Determine the (x, y) coordinate at the center of the cell enclosing the given text.  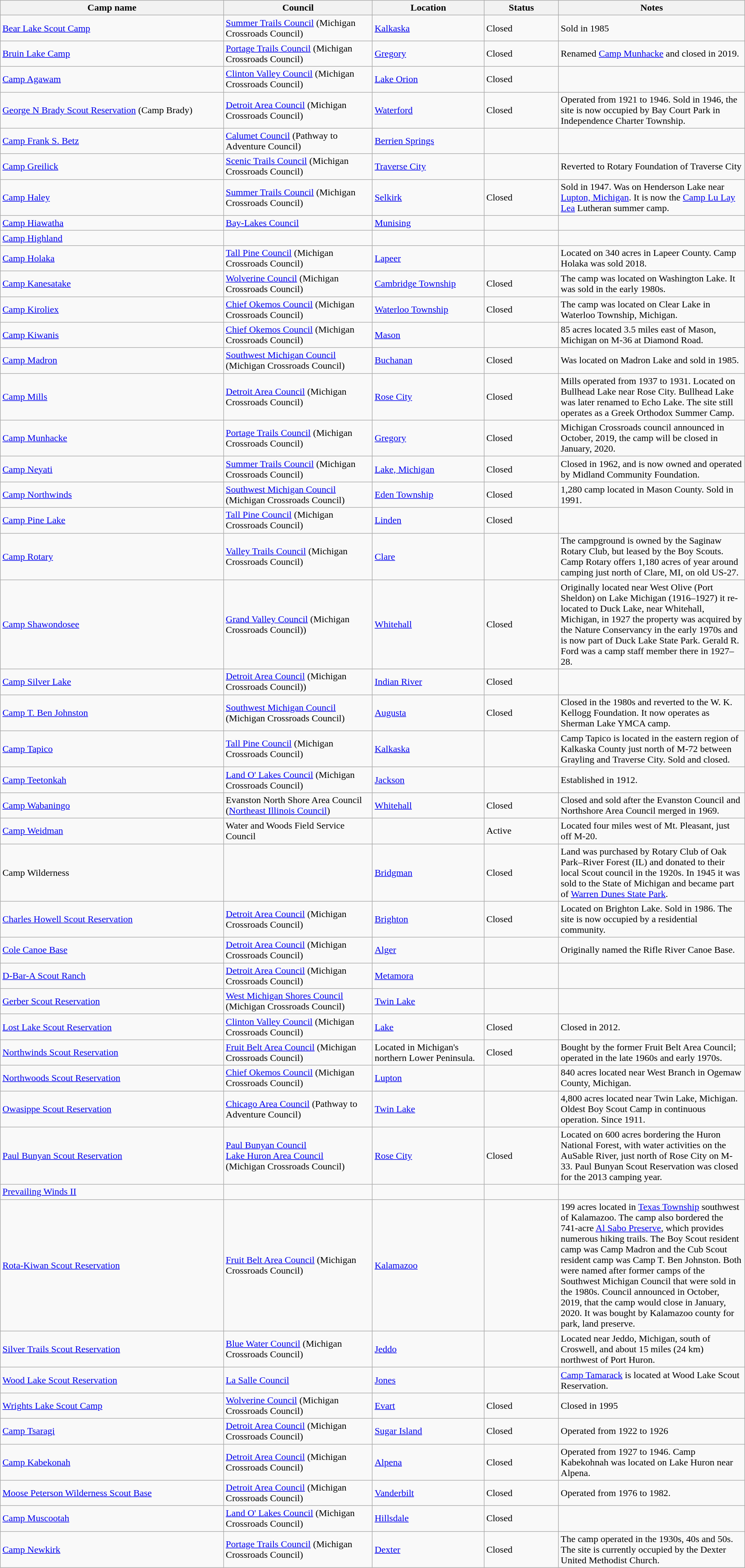
Closed in 2012. (652, 1027)
Located in Michigan's northern Lower Peninsula. (428, 1053)
Lupton (428, 1078)
Blue Water Council (Michigan Crossroads Council) (298, 1349)
Camp Rotary (112, 557)
Camp Wabaningo (112, 805)
Paul Bunyan Scout Reservation (112, 1156)
Munising (428, 223)
Wrights Lake Scout Camp (112, 1406)
4,800 acres located near Twin Lake, Michigan. Oldest Boy Scout Camp in continuous operation. Since 1911. (652, 1109)
Camp Tapico is located in the eastern region of Kalkaska County just north of M-72 between Grayling and Traverse City. Sold and closed. (652, 749)
D-Bar-A Scout Ranch (112, 976)
Camp Kiwanis (112, 335)
Location (428, 8)
Kalamazoo (428, 1265)
Notes (652, 8)
85 acres located 3.5 miles east of Mason, Michigan on M-36 at Diamond Road. (652, 335)
Camp Silver Lake (112, 682)
Originally named the Rifle River Canoe Base. (652, 950)
Wood Lake Scout Reservation (112, 1380)
Camp Teetonkah (112, 780)
Chicago Area Council (Pathway to Adventure Council) (298, 1109)
Renamed Camp Munhacke and closed in 2019. (652, 53)
Operated from 1976 to 1982. (652, 1493)
1,280 camp located in Mason County. Sold in 1991. (652, 494)
Valley Trails Council (Michigan Crossroads Council) (298, 557)
Closed in the 1980s and reverted to the W. K. Kellogg Foundation. It now operates as Sherman Lake YMCA camp. (652, 713)
Located on 340 acres in Lapeer County. Camp Holaka was sold 2018. (652, 258)
Reverted to Rotary Foundation of Traverse City (652, 167)
Grand Valley Council (Michigan Crossroads Council)) (298, 624)
Waterford (428, 110)
Hillsdale (428, 1519)
Calumet Council (Pathway to Adventure Council) (298, 141)
Prevailing Winds II (112, 1192)
Camp Pine Lake (112, 520)
Waterloo Township (428, 309)
Vanderbilt (428, 1493)
Evanston North Shore Area Council (Northeast Illinois Council) (298, 805)
Closed and sold after the Evanston Council and Northshore Area Council merged in 1969. (652, 805)
Active (521, 831)
Augusta (428, 713)
Located on Brighton Lake. Sold in 1986. The site is now occupied by a residential community. (652, 919)
Alger (428, 950)
Charles Howell Scout Reservation (112, 919)
Mason (428, 335)
The camp operated in the 1930s, 40s and 50s. The site is currently occupied by the Dexter United Methodist Church. (652, 1550)
Camp Kiroliex (112, 309)
Bay-Lakes Council (298, 223)
Operated from 1921 to 1946. Sold in 1946, the site is now occupied by Bay Court Park in Independence Charter Township. (652, 110)
Camp Madron (112, 361)
West Michigan Shores Council (Michigan Crossroads Council) (298, 1002)
Berrien Springs (428, 141)
Sold in 1947. Was on Henderson Lake near Lupton, Michigan. It is now the Camp Lu Lay Lea Lutheran summer camp. (652, 197)
Brighton (428, 919)
Metamora (428, 976)
Closed in 1995 (652, 1406)
Camp Highland (112, 238)
Camp Wilderness (112, 872)
Scenic Trails Council (Michigan Crossroads Council) (298, 167)
Selkirk (428, 197)
Lapeer (428, 258)
Water and Woods Field Service Council (298, 831)
Camp Weidman (112, 831)
Camp Neyati (112, 469)
Paul Bunyan CouncilLake Huron Area Council(Michigan Crossroads Council) (298, 1156)
George N Brady Scout Reservation (Camp Brady) (112, 110)
Bought by the former Fruit Belt Area Council; operated in the late 1960s and early 1970s. (652, 1053)
Jones (428, 1380)
Camp Northwinds (112, 494)
Camp Haley (112, 197)
Status (521, 8)
Northwoods Scout Reservation (112, 1078)
Bruin Lake Camp (112, 53)
Was located on Madron Lake and sold in 1985. (652, 361)
840 acres located near West Branch in Ogemaw County, Michigan. (652, 1078)
Sugar Island (428, 1431)
Lake Orion (428, 79)
Lost Lake Scout Reservation (112, 1027)
Silver Trails Scout Reservation (112, 1349)
Owasippe Scout Reservation (112, 1109)
Camp T. Ben Johnston (112, 713)
Bear Lake Scout Camp (112, 28)
Evart (428, 1406)
Camp Agawam (112, 79)
Camp Tsaragi (112, 1431)
Council (298, 8)
Camp Frank S. Betz (112, 141)
Camp Holaka (112, 258)
Camp Hiawatha (112, 223)
Located near Jeddo, Michigan, south of Croswell, and about 15 miles (24 km) northwest of Port Huron. (652, 1349)
The camp was located on Washington Lake. It was sold in the early 1980s. (652, 284)
Camp Munhacke (112, 438)
Rota-Kiwan Scout Reservation (112, 1265)
Michigan Crossroads council announced in October, 2019, the camp will be closed in January, 2020. (652, 438)
Camp Shawondosee (112, 624)
Linden (428, 520)
Lake (428, 1027)
Bridgman (428, 872)
Operated from 1922 to 1926 (652, 1431)
Camp Muscootah (112, 1519)
Lake, Michigan (428, 469)
Jeddo (428, 1349)
Cambridge Township (428, 284)
Camp Tamarack is located at Wood Lake Scout Reservation. (652, 1380)
Northwinds Scout Reservation (112, 1053)
Sold in 1985 (652, 28)
Camp Kabekonah (112, 1462)
Camp Tapico (112, 749)
Eden Township (428, 494)
Buchanan (428, 361)
Established in 1912. (652, 780)
Cole Canoe Base (112, 950)
Operated from 1927 to 1946. Camp Kabekohnah was located on Lake Huron near Alpena. (652, 1462)
Located four miles west of Mt. Pleasant, just off M-20. (652, 831)
Closed in 1962, and is now owned and operated by Midland Community Foundation. (652, 469)
Camp Mills (112, 397)
Clare (428, 557)
Camp Newkirk (112, 1550)
Camp Kanesatake (112, 284)
Camp Greilick (112, 167)
The camp was located on Clear Lake in Waterloo Township, Michigan. (652, 309)
Jackson (428, 780)
Indian River (428, 682)
La Salle Council (298, 1380)
Gerber Scout Reservation (112, 1002)
Traverse City (428, 167)
Camp name (112, 8)
Moose Peterson Wilderness Scout Base (112, 1493)
Detroit Area Council (Michigan Crossroads Council)) (298, 682)
Dexter (428, 1550)
Alpena (428, 1462)
